Determine the (x, y) coordinate at the center of the cell enclosing the given text.  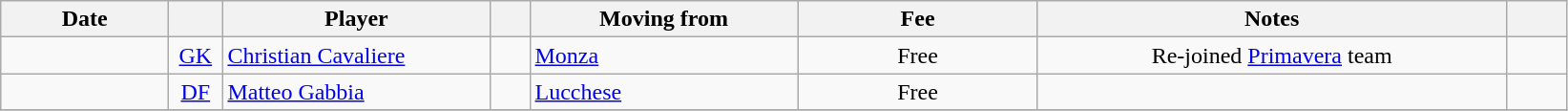
Lucchese (664, 92)
Matteo Gabbia (357, 92)
Date (85, 19)
DF (196, 92)
Moving from (664, 19)
Monza (664, 55)
Christian Cavaliere (357, 55)
Notes (1271, 19)
GK (196, 55)
Fee (918, 19)
Re-joined Primavera team (1271, 55)
Player (357, 19)
